Determine the [X, Y] coordinate at the center of the cell enclosing the given text.  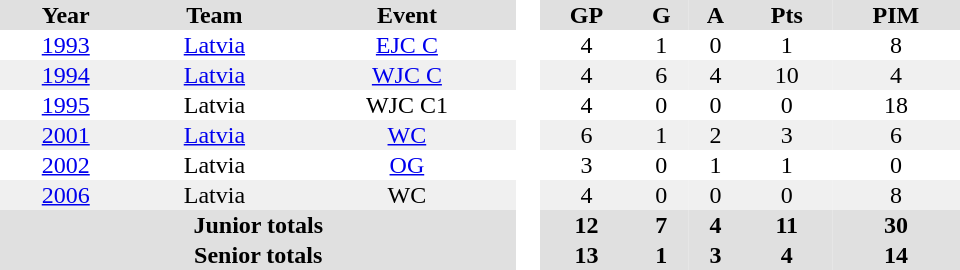
PIM [896, 15]
18 [896, 105]
2 [715, 135]
A [715, 15]
OG [406, 165]
7 [661, 225]
1995 [66, 105]
WJC C [406, 75]
Year [66, 15]
G [661, 15]
EJC C [406, 45]
Pts [787, 15]
Senior totals [258, 255]
GP [587, 15]
Event [406, 15]
12 [587, 225]
11 [787, 225]
1993 [66, 45]
10 [787, 75]
2006 [66, 195]
Junior totals [258, 225]
30 [896, 225]
WJC C1 [406, 105]
13 [587, 255]
1994 [66, 75]
2001 [66, 135]
Team [214, 15]
14 [896, 255]
2002 [66, 165]
